Output the [X, Y] coordinate of the center of the cell containing the given text.  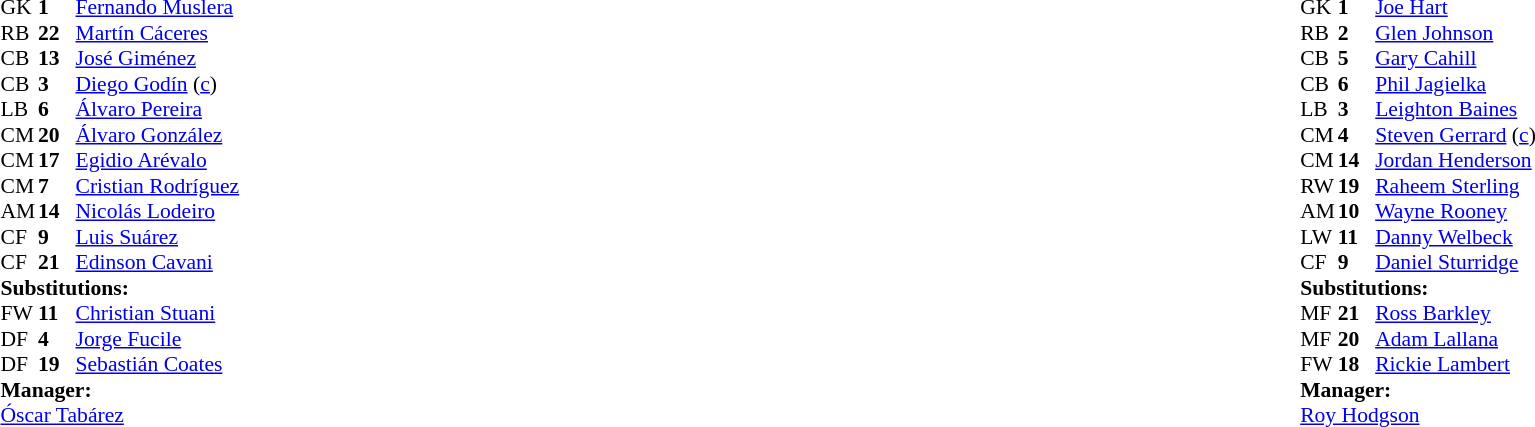
5 [1357, 59]
2 [1357, 33]
José Giménez [158, 59]
7 [57, 186]
LW [1319, 237]
Manager: [120, 390]
Martín Cáceres [158, 33]
13 [57, 59]
Egidio Arévalo [158, 161]
Cristian Rodríguez [158, 186]
22 [57, 33]
Sebastián Coates [158, 365]
Diego Godín (c) [158, 84]
Nicolás Lodeiro [158, 211]
Álvaro González [158, 135]
Luis Suárez [158, 237]
RW [1319, 186]
Álvaro Pereira [158, 109]
Substitutions: [120, 288]
Edinson Cavani [158, 263]
Christian Stuani [158, 313]
18 [1357, 365]
Jorge Fucile [158, 339]
10 [1357, 211]
17 [57, 161]
